Locate the cell with the specified text and output its [x, y] center coordinate. 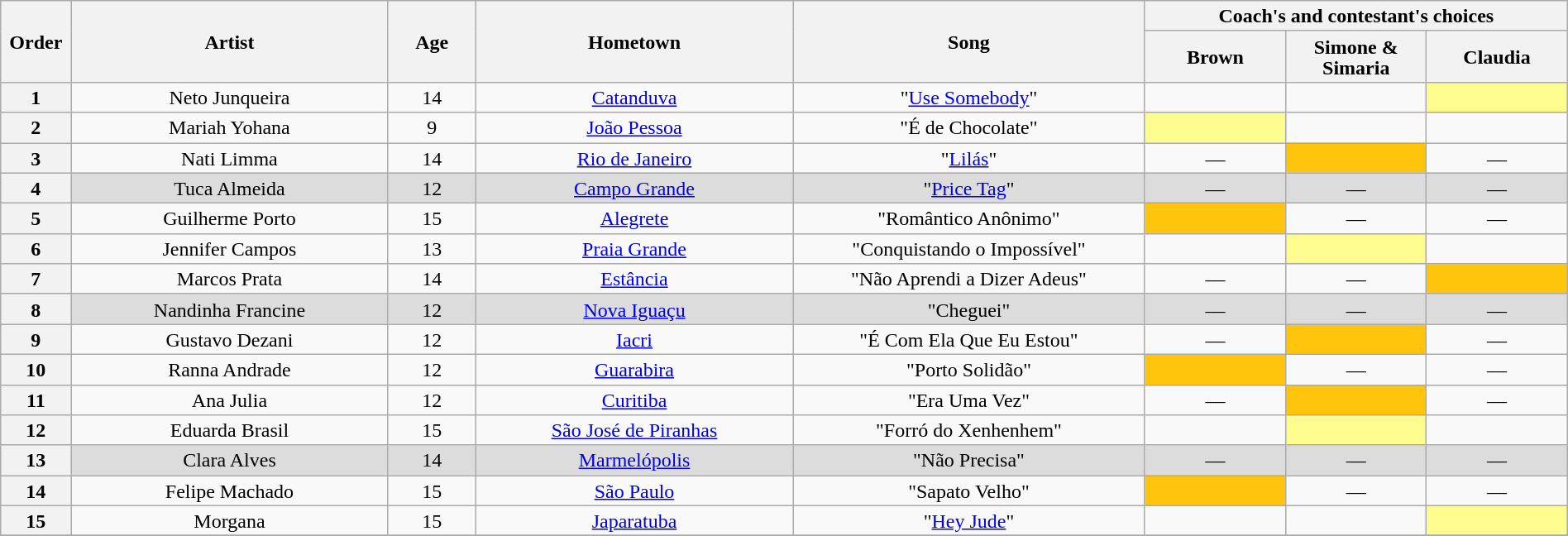
Iacri [633, 339]
"Lilás" [969, 157]
Japaratuba [633, 521]
2 [36, 127]
"Cheguei" [969, 309]
Coach's and contestant's choices [1356, 17]
Ana Julia [230, 400]
"Porto Solidão" [969, 369]
Brown [1215, 56]
10 [36, 369]
Alegrete [633, 218]
"Price Tag" [969, 189]
Eduarda Brasil [230, 430]
Marmelópolis [633, 460]
Praia Grande [633, 248]
"Romântico Anônimo" [969, 218]
Rio de Janeiro [633, 157]
Morgana [230, 521]
1 [36, 98]
Catanduva [633, 98]
Marcos Prata [230, 280]
6 [36, 248]
3 [36, 157]
Clara Alves [230, 460]
Claudia [1497, 56]
"Use Somebody" [969, 98]
"Sapato Velho" [969, 491]
Artist [230, 41]
João Pessoa [633, 127]
Mariah Yohana [230, 127]
Tuca Almeida [230, 189]
"Hey Jude" [969, 521]
"É de Chocolate" [969, 127]
Estância [633, 280]
"Não Aprendi a Dizer Adeus" [969, 280]
Ranna Andrade [230, 369]
Nati Limma [230, 157]
5 [36, 218]
Song [969, 41]
Campo Grande [633, 189]
São José de Piranhas [633, 430]
"Conquistando o Impossível" [969, 248]
Simone & Simaria [1356, 56]
Gustavo Dezani [230, 339]
Jennifer Campos [230, 248]
Guarabira [633, 369]
Neto Junqueira [230, 98]
7 [36, 280]
Felipe Machado [230, 491]
Curitiba [633, 400]
4 [36, 189]
"É Com Ela Que Eu Estou" [969, 339]
Nandinha Francine [230, 309]
11 [36, 400]
"Forró do Xenhenhem" [969, 430]
Age [432, 41]
Guilherme Porto [230, 218]
Hometown [633, 41]
Order [36, 41]
8 [36, 309]
"Não Precisa" [969, 460]
Nova Iguaçu [633, 309]
São Paulo [633, 491]
"Era Uma Vez" [969, 400]
